Capture the cell that displays the provided text and extract its (x, y) central coordinate. 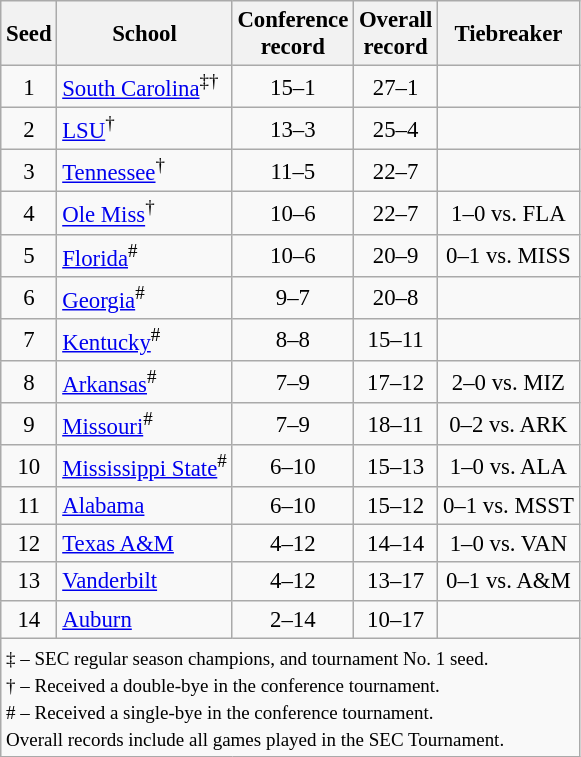
Georgia# (144, 297)
Vanderbilt (144, 582)
17–12 (396, 382)
15–12 (396, 506)
15–13 (396, 466)
1 (29, 87)
14 (29, 619)
2–0 vs. MIZ (509, 382)
2–14 (293, 619)
Auburn (144, 619)
8–8 (293, 340)
13–17 (396, 582)
20–8 (396, 297)
Conferencerecord (293, 34)
9 (29, 424)
Florida# (144, 255)
0–2 vs. ARK (509, 424)
0–1 vs. MISS (509, 255)
15–1 (293, 87)
10 (29, 466)
1–0 vs. ALA (509, 466)
11–5 (293, 171)
25–4 (396, 129)
12 (29, 544)
4 (29, 213)
11 (29, 506)
Texas A&M (144, 544)
14–14 (396, 544)
South Carolina‡† (144, 87)
1–0 vs. VAN (509, 544)
27–1 (396, 87)
13–3 (293, 129)
1–0 vs. FLA (509, 213)
0–1 vs. A&M (509, 582)
Tennessee† (144, 171)
2 (29, 129)
3 (29, 171)
School (144, 34)
15–11 (396, 340)
LSU† (144, 129)
Alabama (144, 506)
Overallrecord (396, 34)
Missouri# (144, 424)
0–1 vs. MSST (509, 506)
Kentucky# (144, 340)
6 (29, 297)
10–17 (396, 619)
8 (29, 382)
20–9 (396, 255)
Mississippi State# (144, 466)
5 (29, 255)
7 (29, 340)
Seed (29, 34)
Ole Miss† (144, 213)
9–7 (293, 297)
18–11 (396, 424)
Tiebreaker (509, 34)
13 (29, 582)
Arkansas# (144, 382)
